Scan for the cell matching the given text and deliver its (X, Y) coordinate at center. 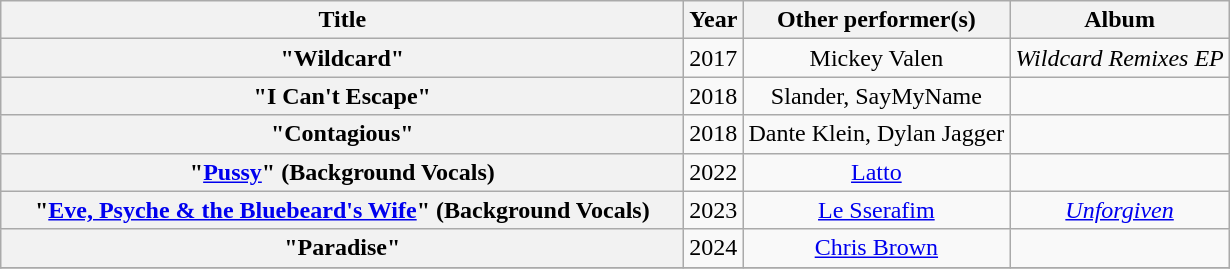
2024 (714, 248)
Album (1120, 20)
"I Can't Escape" (342, 96)
Dante Klein, Dylan Jagger (876, 134)
Other performer(s) (876, 20)
"Eve, Psyche & the Bluebeard's Wife" (Background Vocals) (342, 210)
"Wildcard" (342, 58)
2022 (714, 172)
Latto (876, 172)
"Pussy" (Background Vocals) (342, 172)
Unforgiven (1120, 210)
Slander, SayMyName (876, 96)
Mickey Valen (876, 58)
Le Sserafim (876, 210)
Year (714, 20)
Title (342, 20)
2023 (714, 210)
Chris Brown (876, 248)
2017 (714, 58)
"Paradise" (342, 248)
Wildcard Remixes EP (1120, 58)
"Contagious" (342, 134)
